Pinpoint the cell where the given text exists, returning its [X, Y] midpoint coordinate. 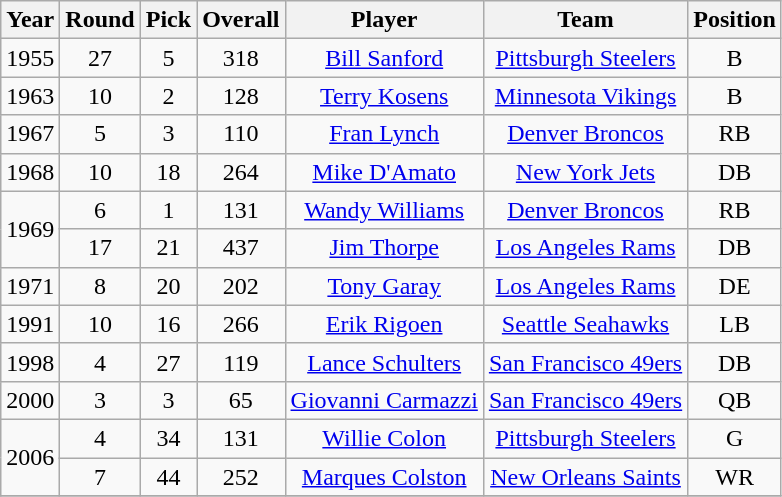
Minnesota Vikings [585, 96]
8 [100, 286]
Player [384, 20]
128 [241, 96]
1963 [30, 96]
DE [735, 286]
2006 [30, 457]
1998 [30, 362]
New York Jets [585, 172]
Erik Rigoen [384, 324]
Tony Garay [384, 286]
Overall [241, 20]
Year [30, 20]
Position [735, 20]
7 [100, 477]
New Orleans Saints [585, 477]
1955 [30, 58]
16 [168, 324]
WR [735, 477]
Willie Colon [384, 438]
17 [100, 248]
LB [735, 324]
2000 [30, 400]
Mike D'Amato [384, 172]
Team [585, 20]
G [735, 438]
Lance Schulters [384, 362]
252 [241, 477]
Seattle Seahawks [585, 324]
1968 [30, 172]
44 [168, 477]
34 [168, 438]
Giovanni Carmazzi [384, 400]
20 [168, 286]
119 [241, 362]
Bill Sanford [384, 58]
Pick [168, 20]
Fran Lynch [384, 134]
21 [168, 248]
Terry Kosens [384, 96]
1991 [30, 324]
437 [241, 248]
6 [100, 210]
202 [241, 286]
Wandy Williams [384, 210]
1967 [30, 134]
Jim Thorpe [384, 248]
110 [241, 134]
1971 [30, 286]
264 [241, 172]
Marques Colston [384, 477]
318 [241, 58]
18 [168, 172]
1969 [30, 229]
Round [100, 20]
QB [735, 400]
65 [241, 400]
266 [241, 324]
2 [168, 96]
1 [168, 210]
